Return [x, y] of the center of cell containing provided text 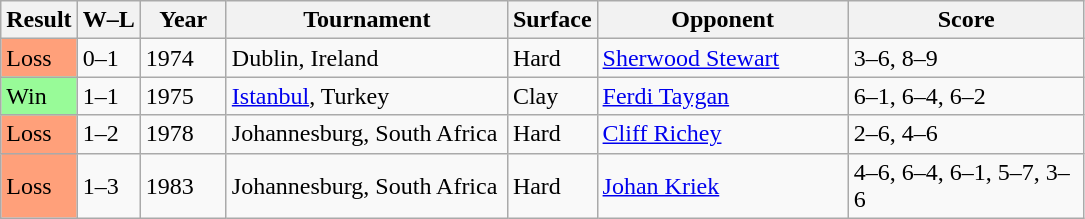
Tournament [366, 20]
1–2 [108, 134]
2–6, 4–6 [966, 134]
Cliff Richey [722, 134]
Dublin, Ireland [366, 58]
Ferdi Taygan [722, 96]
Surface [552, 20]
6–1, 6–4, 6–2 [966, 96]
W–L [108, 20]
1974 [183, 58]
Johan Kriek [722, 186]
Score [966, 20]
Win [39, 96]
Result [39, 20]
Sherwood Stewart [722, 58]
Year [183, 20]
1978 [183, 134]
4–6, 6–4, 6–1, 5–7, 3–6 [966, 186]
1975 [183, 96]
Istanbul, Turkey [366, 96]
3–6, 8–9 [966, 58]
1983 [183, 186]
1–3 [108, 186]
0–1 [108, 58]
Clay [552, 96]
1–1 [108, 96]
Opponent [722, 20]
